For the text-containing cell, return its midpoint in (x, y) coordinate format. 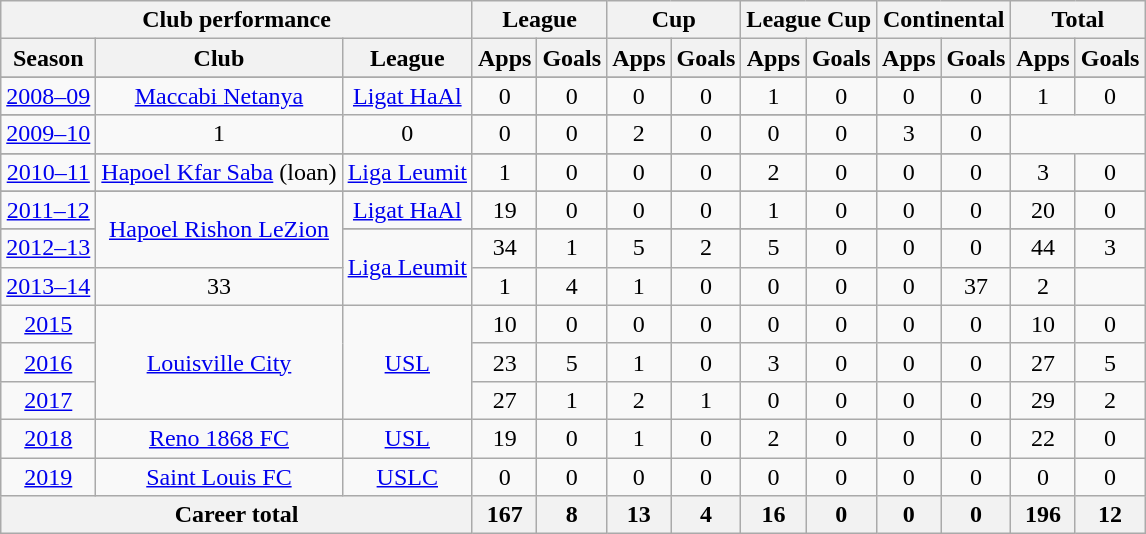
2009–10 (48, 134)
33 (219, 286)
16 (774, 515)
44 (1043, 248)
League Cup (809, 20)
Hapoel Rishon LeZion (219, 229)
2018 (48, 438)
Cup (674, 20)
13 (639, 515)
8 (572, 515)
20 (1043, 210)
12 (1110, 515)
37 (976, 286)
Continental (944, 20)
Louisville City (219, 362)
29 (1043, 400)
Maccabi Netanya (219, 96)
Club (219, 58)
Reno 1868 FC (219, 438)
196 (1043, 515)
34 (504, 248)
2008–09 (48, 96)
Total (1078, 20)
Season (48, 58)
Club performance (237, 20)
2016 (48, 362)
2017 (48, 400)
Hapoel Kfar Saba (loan) (219, 172)
22 (1043, 438)
2015 (48, 324)
2012–13 (48, 248)
2010–11 (48, 172)
USLC (407, 477)
Saint Louis FC (219, 477)
Career total (237, 515)
2011–12 (48, 210)
2013–14 (48, 286)
2019 (48, 477)
167 (504, 515)
23 (504, 362)
